Search for the cell housing the specified text and yield its [x, y] center coordinate. 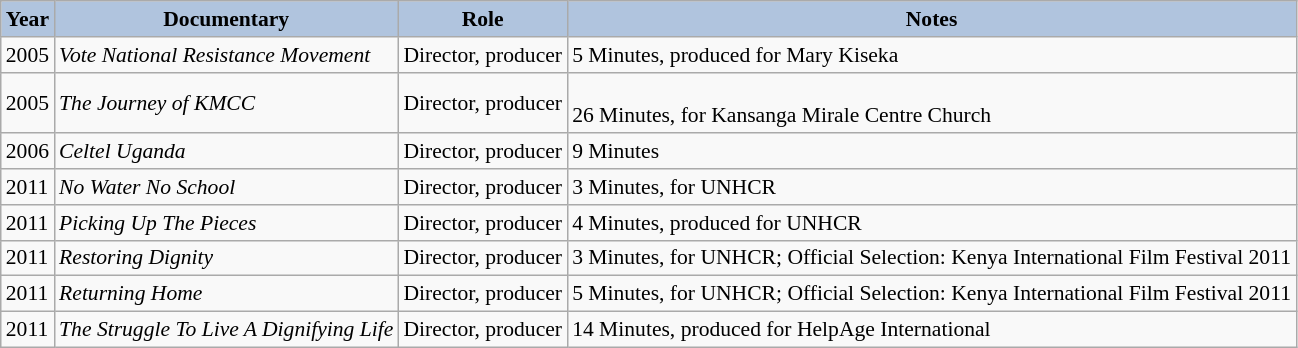
Restoring Dignity [226, 258]
14 Minutes, produced for HelpAge International [932, 330]
Notes [932, 19]
Returning Home [226, 294]
Year [28, 19]
The Journey of KMCC [226, 102]
2006 [28, 152]
No Water No School [226, 187]
Celtel Uganda [226, 152]
5 Minutes, produced for Mary Kiseka [932, 55]
Documentary [226, 19]
3 Minutes, for UNHCR [932, 187]
4 Minutes, produced for UNHCR [932, 223]
26 Minutes, for Kansanga Mirale Centre Church [932, 102]
Picking Up The Pieces [226, 223]
Role [482, 19]
5 Minutes, for UNHCR; Official Selection: Kenya International Film Festival 2011 [932, 294]
3 Minutes, for UNHCR; Official Selection: Kenya International Film Festival 2011 [932, 258]
Vote National Resistance Movement [226, 55]
9 Minutes [932, 152]
The Struggle To Live A Dignifying Life [226, 330]
